Detect which cell encompasses the target text, then output its (x, y) center coordinate. 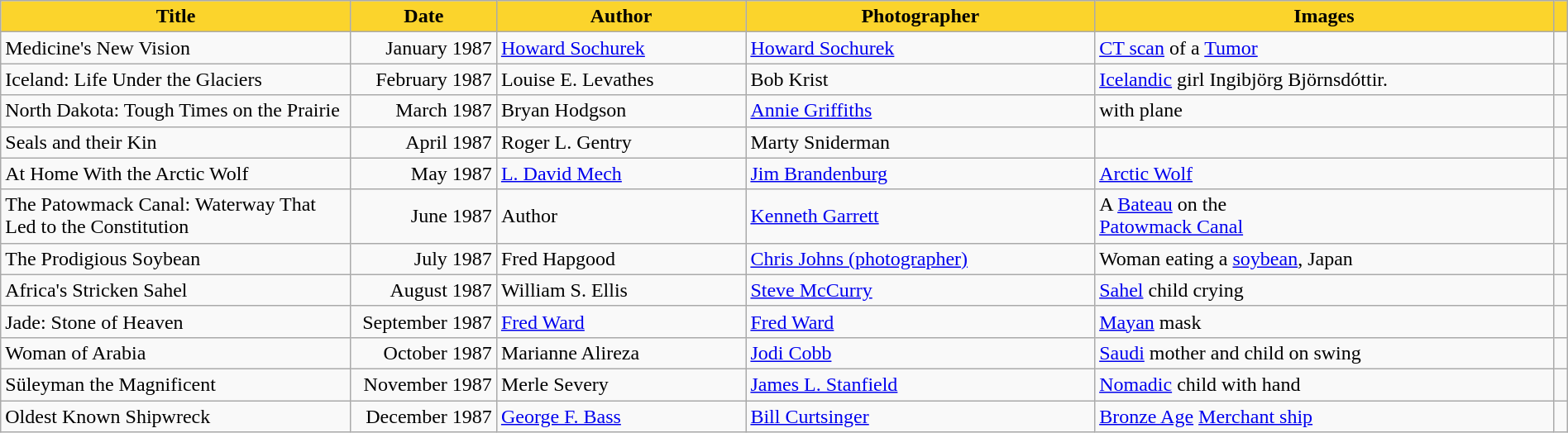
Marty Sniderman (920, 142)
July 1987 (423, 259)
Jim Brandenburg (920, 174)
May 1987 (423, 174)
Oldest Known Shipwreck (176, 416)
September 1987 (423, 321)
Kenneth Garrett (920, 216)
November 1987 (423, 384)
February 1987 (423, 79)
The Patowmack Canal: Waterway That Led to the Constitution (176, 216)
Medicine's New Vision (176, 48)
Saudi mother and child on swing (1325, 353)
Roger L. Gentry (621, 142)
Süleyman the Magnificent (176, 384)
Title (176, 17)
Date (423, 17)
Woman of Arabia (176, 353)
Steve McCurry (920, 290)
Louise E. Levathes (621, 79)
Photographer (920, 17)
Images (1325, 17)
Mayan mask (1325, 321)
March 1987 (423, 111)
August 1987 (423, 290)
April 1987 (423, 142)
January 1987 (423, 48)
The Prodigious Soybean (176, 259)
Fred Hapgood (621, 259)
Marianne Alireza (621, 353)
Woman eating a soybean, Japan (1325, 259)
Bill Curtsinger (920, 416)
Bob Krist (920, 79)
James L. Stanfield (920, 384)
Sahel child crying (1325, 290)
Africa's Stricken Sahel (176, 290)
William S. Ellis (621, 290)
Seals and their Kin (176, 142)
Jodi Cobb (920, 353)
Iceland: Life Under the Glaciers (176, 79)
Chris Johns (photographer) (920, 259)
George F. Bass (621, 416)
Bronze Age Merchant ship (1325, 416)
At Home With the Arctic Wolf (176, 174)
Bryan Hodgson (621, 111)
A Bateau on the Patowmack Canal (1325, 216)
Merle Severy (621, 384)
with plane (1325, 111)
CT scan of a Tumor (1325, 48)
October 1987 (423, 353)
Nomadic child with hand (1325, 384)
Annie Griffiths (920, 111)
Icelandic girl Ingibjörg Björnsdóttir. (1325, 79)
L. David Mech (621, 174)
Jade: Stone of Heaven (176, 321)
June 1987 (423, 216)
North Dakota: Tough Times on the Prairie (176, 111)
December 1987 (423, 416)
Arctic Wolf (1325, 174)
